Detect which cell encompasses the target text, then output its [X, Y] center coordinate. 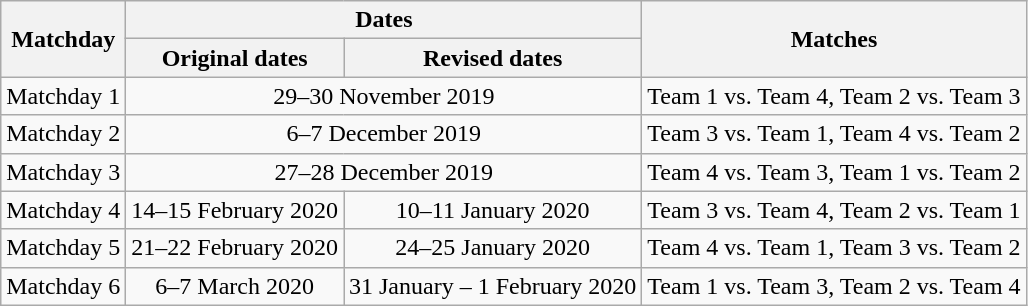
Original dates [235, 58]
10–11 January 2020 [493, 210]
Dates [384, 20]
27–28 December 2019 [384, 172]
24–25 January 2020 [493, 248]
Team 3 vs. Team 4, Team 2 vs. Team 1 [834, 210]
Matchday [64, 39]
6–7 March 2020 [235, 286]
Team 4 vs. Team 1, Team 3 vs. Team 2 [834, 248]
Revised dates [493, 58]
Team 1 vs. Team 4, Team 2 vs. Team 3 [834, 96]
14–15 February 2020 [235, 210]
Matchday 1 [64, 96]
6–7 December 2019 [384, 134]
Matches [834, 39]
Matchday 5 [64, 248]
29–30 November 2019 [384, 96]
Matchday 4 [64, 210]
Matchday 3 [64, 172]
21–22 February 2020 [235, 248]
Team 4 vs. Team 3, Team 1 vs. Team 2 [834, 172]
Team 3 vs. Team 1, Team 4 vs. Team 2 [834, 134]
Team 1 vs. Team 3, Team 2 vs. Team 4 [834, 286]
Matchday 6 [64, 286]
31 January – 1 February 2020 [493, 286]
Matchday 2 [64, 134]
